Scan for the cell matching the given text and deliver its (X, Y) coordinate at center. 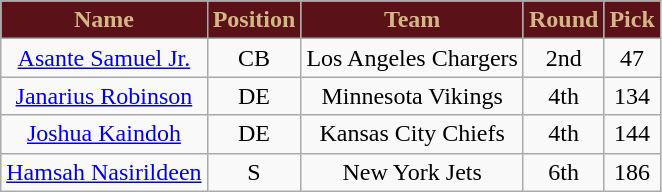
New York Jets (412, 172)
144 (632, 134)
Kansas City Chiefs (412, 134)
186 (632, 172)
134 (632, 96)
Janarius Robinson (104, 96)
Los Angeles Chargers (412, 58)
47 (632, 58)
2nd (563, 58)
Pick (632, 20)
CB (254, 58)
Joshua Kaindoh (104, 134)
Asante Samuel Jr. (104, 58)
Minnesota Vikings (412, 96)
Position (254, 20)
Name (104, 20)
S (254, 172)
Team (412, 20)
Hamsah Nasirildeen (104, 172)
6th (563, 172)
Round (563, 20)
